Return the [X, Y] coordinate for the center point of the cell that contains the specified text.  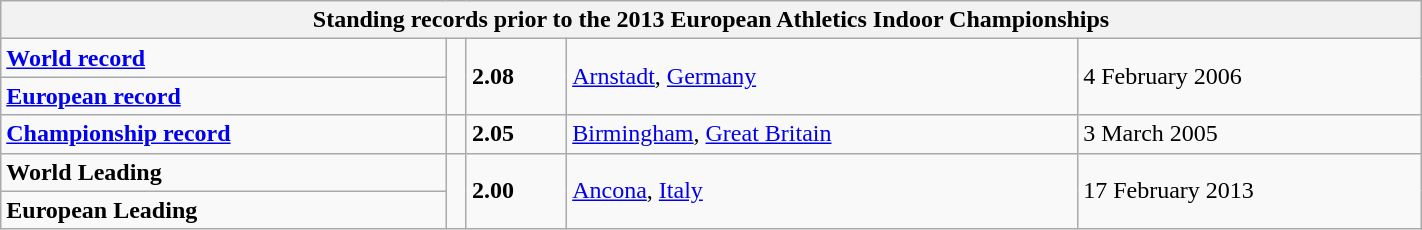
2.08 [516, 77]
World record [224, 58]
Birmingham, Great Britain [822, 134]
Ancona, Italy [822, 191]
17 February 2013 [1250, 191]
European Leading [224, 210]
World Leading [224, 172]
Championship record [224, 134]
2.05 [516, 134]
Arnstadt, Germany [822, 77]
2.00 [516, 191]
Standing records prior to the 2013 European Athletics Indoor Championships [711, 20]
3 March 2005 [1250, 134]
4 February 2006 [1250, 77]
European record [224, 96]
